Determine the [X, Y] coordinate at the center of the cell enclosing the given text.  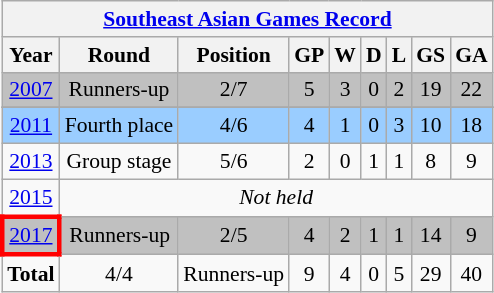
2011 [30, 126]
GP [309, 55]
29 [430, 274]
Position [234, 55]
W [345, 55]
14 [430, 236]
Group stage [120, 162]
2015 [30, 198]
Year [30, 55]
4/6 [234, 126]
D [374, 55]
4/4 [120, 274]
Fourth place [120, 126]
2/7 [234, 90]
2013 [30, 162]
18 [472, 126]
2017 [30, 236]
8 [430, 162]
2/5 [234, 236]
L [400, 55]
Total [30, 274]
10 [430, 126]
5/6 [234, 162]
Not held [276, 198]
GA [472, 55]
40 [472, 274]
19 [430, 90]
Southeast Asian Games Record [247, 19]
2007 [30, 90]
Round [120, 55]
GS [430, 55]
22 [472, 90]
